Extract the [x, y] coordinate from the center of the cell holding the provided text.  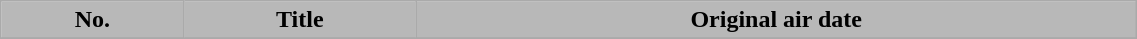
Title [300, 20]
No. [92, 20]
Original air date [776, 20]
